Identify which cell holds the provided text, then report its [X, Y] central coordinate. 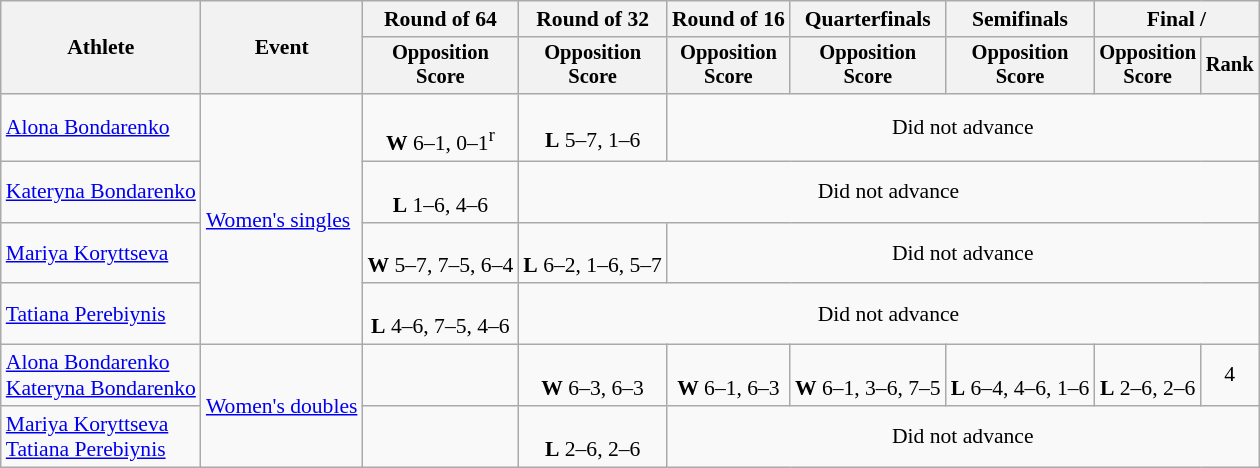
4 [1230, 376]
Mariya Koryttseva [101, 252]
Alona BondarenkoKateryna Bondarenko [101, 376]
Event [282, 48]
Semifinals [1020, 19]
L 1–6, 4–6 [440, 192]
Tatiana Perebiynis [101, 314]
Athlete [101, 48]
Kateryna Bondarenko [101, 192]
Women's singles [282, 219]
L 6–2, 1–6, 5–7 [592, 252]
Mariya Koryttseva Tatiana Perebiynis [101, 436]
Round of 64 [440, 19]
Women's doubles [282, 406]
Alona Bondarenko [101, 128]
Round of 16 [728, 19]
L 4–6, 7–5, 4–6 [440, 314]
W 6–1, 3–6, 7–5 [868, 376]
Quarterfinals [868, 19]
Final / [1176, 19]
L 5–7, 1–6 [592, 128]
Round of 32 [592, 19]
W 6–1, 0–1r [440, 128]
L 6–4, 4–6, 1–6 [1020, 376]
W 5–7, 7–5, 6–4 [440, 252]
Rank [1230, 66]
W 6–1, 6–3 [728, 376]
W 6–3, 6–3 [592, 376]
